Detect which cell encompasses the target text, then output its [X, Y] center coordinate. 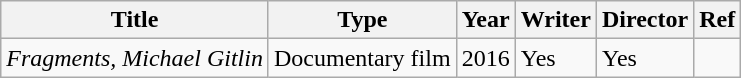
Fragments, Michael Gitlin [135, 58]
2016 [486, 58]
Documentary film [362, 58]
Title [135, 20]
Type [362, 20]
Ref [718, 20]
Writer [556, 20]
Director [644, 20]
Year [486, 20]
